Capture the cell that displays the provided text and extract its [X, Y] central coordinate. 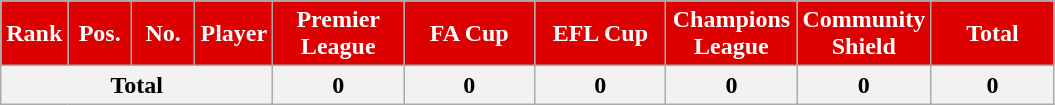
No. [163, 34]
Premier League [338, 34]
Pos. [100, 34]
Community Shield [864, 34]
EFL Cup [600, 34]
Champions League [732, 34]
Player [234, 34]
Rank [34, 34]
FA Cup [470, 34]
